For the text-containing cell, return its midpoint in (X, Y) coordinate format. 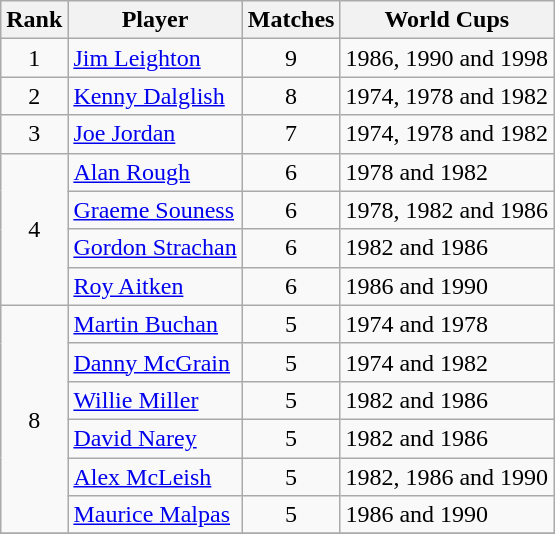
3 (34, 134)
7 (291, 134)
9 (291, 58)
1 (34, 58)
Maurice Malpas (155, 515)
1974 and 1982 (447, 362)
Danny McGrain (155, 362)
Gordon Strachan (155, 248)
Roy Aitken (155, 286)
4 (34, 229)
1978, 1982 and 1986 (447, 210)
Alan Rough (155, 172)
Kenny Dalglish (155, 96)
David Narey (155, 438)
Matches (291, 20)
2 (34, 96)
Jim Leighton (155, 58)
1978 and 1982 (447, 172)
Willie Miller (155, 400)
Rank (34, 20)
Alex McLeish (155, 477)
Graeme Souness (155, 210)
1982, 1986 and 1990 (447, 477)
Joe Jordan (155, 134)
World Cups (447, 20)
Martin Buchan (155, 324)
Player (155, 20)
1986, 1990 and 1998 (447, 58)
1974 and 1978 (447, 324)
